Capture the cell that displays the provided text and extract its [X, Y] central coordinate. 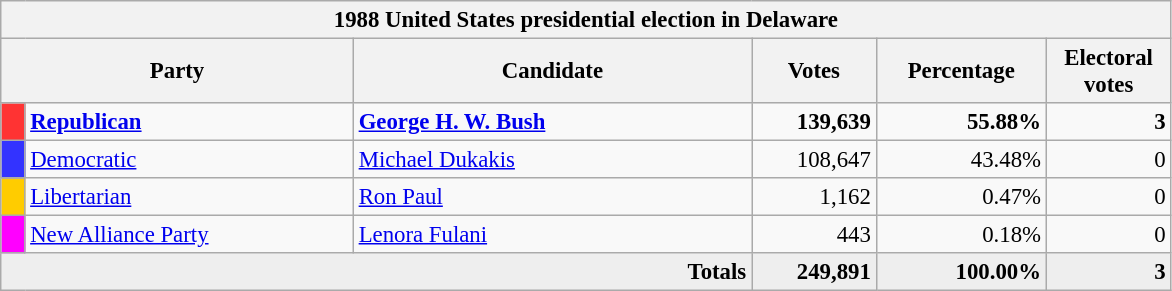
139,639 [814, 122]
43.48% [961, 160]
Michael Dukakis [552, 160]
Electoral votes [1108, 72]
New Alliance Party [189, 235]
0.47% [961, 197]
108,647 [814, 160]
Libertarian [189, 197]
Party [178, 72]
Votes [814, 72]
443 [814, 235]
1,162 [814, 197]
55.88% [961, 122]
Democratic [189, 160]
Ron Paul [552, 197]
1988 United States presidential election in Delaware [586, 20]
Lenora Fulani [552, 235]
Republican [189, 122]
3 [1108, 122]
George H. W. Bush [552, 122]
0.18% [961, 235]
Candidate [552, 72]
Percentage [961, 72]
